Identify which cell holds the provided text, then report its (X, Y) central coordinate. 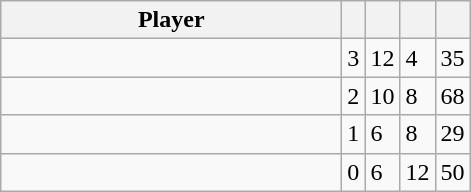
35 (452, 58)
1 (354, 134)
68 (452, 96)
29 (452, 134)
0 (354, 172)
50 (452, 172)
Player (172, 20)
4 (418, 58)
10 (382, 96)
2 (354, 96)
3 (354, 58)
